Scan for the cell matching the given text and deliver its [X, Y] coordinate at center. 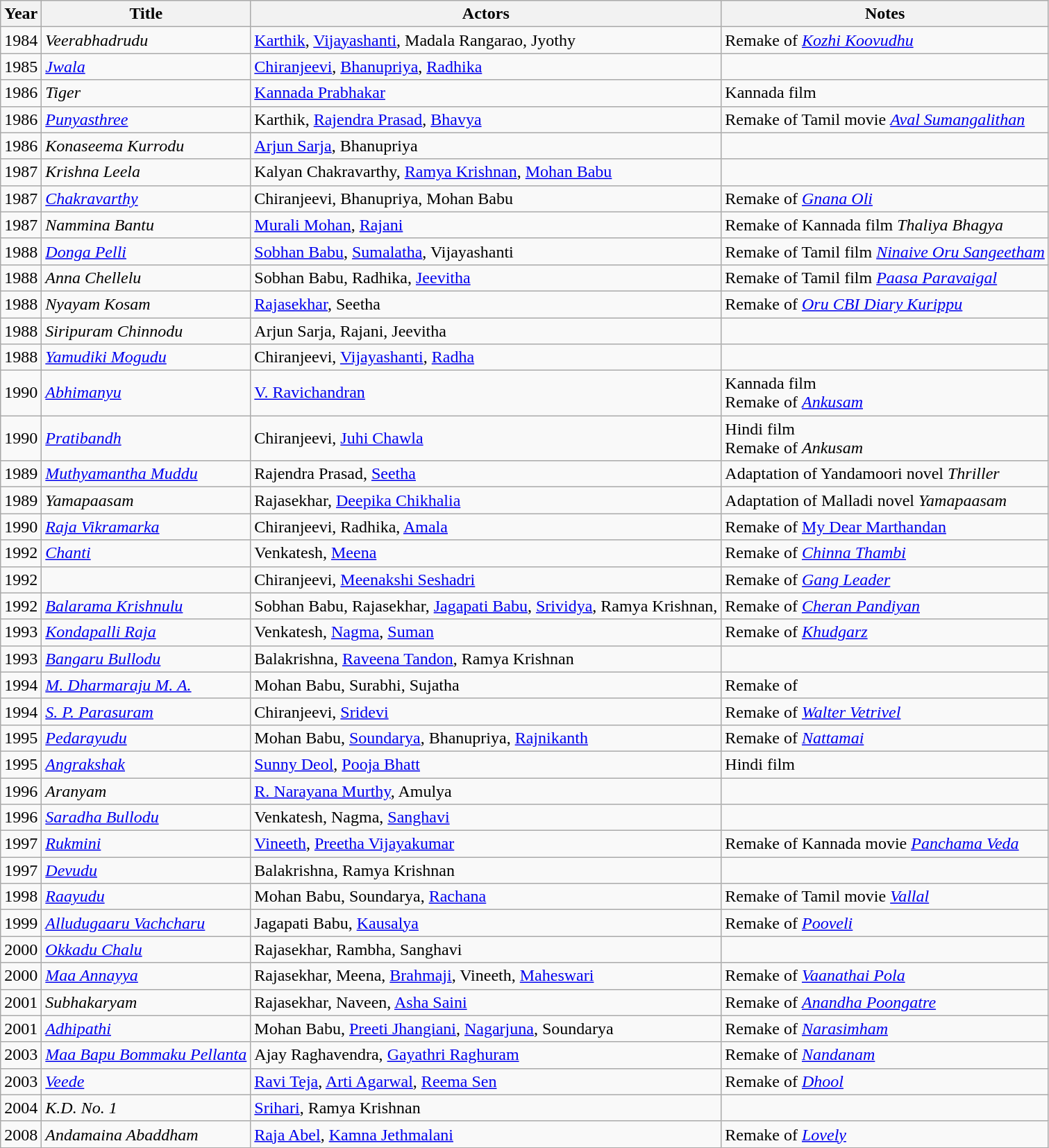
Chiranjeevi, Juhi Chawla [486, 439]
Kannada Prabhakar [486, 93]
Chiranjeevi, Radhika, Amala [486, 527]
2004 [21, 1108]
Devudu [146, 870]
Alludugaaru Vachcharu [146, 923]
R. Narayana Murthy, Amulya [486, 791]
Sobhan Babu, Radhika, Jeevitha [486, 278]
Anna Chellelu [146, 278]
Remake of Pooveli [885, 923]
Karthik, Vijayashanti, Madala Rangarao, Jyothy [486, 40]
Rajendra Prasad, Seetha [486, 474]
Balakrishna, Raveena Tandon, Ramya Krishnan [486, 659]
Remake of Vaanathai Pola [885, 976]
Angrakshak [146, 764]
Rajasekhar, Rambha, Sanghavi [486, 949]
Title [146, 14]
Adaptation of Malladi novel Yamapaasam [885, 500]
Mohan Babu, Preeti Jhangiani, Nagarjuna, Soundarya [486, 1029]
1999 [21, 923]
Jwala [146, 67]
Remake of Cheran Pandiyan [885, 606]
Raja Vikramarka [146, 527]
Muthyamantha Muddu [146, 474]
Chiranjeevi, Sridevi [486, 711]
Arjun Sarja, Bhanupriya [486, 146]
Hindi film [885, 764]
Murali Mohan, Rajani [486, 225]
Konaseema Kurrodu [146, 146]
Chiranjeevi, Vijayashanti, Radha [486, 357]
Remake of Kannada movie Panchama Veda [885, 844]
Remake of Tamil movie Vallal [885, 897]
Year [21, 14]
Remake of Gnana Oli [885, 199]
Adaptation of Yandamoori novel Thriller [885, 474]
Andamaina Abaddham [146, 1134]
Venkatesh, Nagma, Suman [486, 632]
Remake of Oru CBI Diary Kurippu [885, 304]
Remake of Nattamai [885, 738]
Venkatesh, Nagma, Sanghavi [486, 818]
Rajasekhar, Seetha [486, 304]
Yamapaasam [146, 500]
Veerabhadrudu [146, 40]
Remake of Kannada film Thaliya Bhagya [885, 225]
Remake of [885, 685]
K.D. No. 1 [146, 1108]
Remake of My Dear Marthandan [885, 527]
Chakravarthy [146, 199]
Actors [486, 14]
Subhakaryam [146, 1002]
Remake of Lovely [885, 1134]
Rajasekhar, Naveen, Asha Saini [486, 1002]
Yamudiki Mogudu [146, 357]
Jagapati Babu, Kausalya [486, 923]
Sobhan Babu, Sumalatha, Vijayashanti [486, 251]
M. Dharmaraju M. A. [146, 685]
Adhipathi [146, 1029]
Mohan Babu, Surabhi, Sujatha [486, 685]
Remake of Tamil movie Aval Sumangalithan [885, 119]
1985 [21, 67]
Kondapalli Raja [146, 632]
S. P. Parasuram [146, 711]
Mohan Babu, Soundarya, Bhanupriya, Rajnikanth [486, 738]
Chanti [146, 553]
Remake of Kozhi Koovudhu [885, 40]
Saradha Bullodu [146, 818]
Veede [146, 1081]
Arjun Sarja, Rajani, Jeevitha [486, 331]
Krishna Leela [146, 172]
Ajay Raghavendra, Gayathri Raghuram [486, 1055]
Donga Pelli [146, 251]
Pedarayudu [146, 738]
Remake of Tamil film Ninaive Oru Sangeetham [885, 251]
Remake of Chinna Thambi [885, 553]
Remake of Tamil film Paasa Paravaigal [885, 278]
Sunny Deol, Pooja Bhatt [486, 764]
Raja Abel, Kamna Jethmalani [486, 1134]
Abhimanyu [146, 393]
Rajasekhar, Meena, Brahmaji, Vineeth, Maheswari [486, 976]
Remake of Gang Leader [885, 580]
Kannada film [885, 93]
Pratibandh [146, 439]
Sobhan Babu, Rajasekhar, Jagapati Babu, Srividya, Ramya Krishnan, [486, 606]
Nammina Bantu [146, 225]
1998 [21, 897]
Chiranjeevi, Bhanupriya, Mohan Babu [486, 199]
Siripuram Chinnodu [146, 331]
Venkatesh, Meena [486, 553]
Remake of Narasimham [885, 1029]
Karthik, Rajendra Prasad, Bhavya [486, 119]
Punyasthree [146, 119]
Notes [885, 14]
2008 [21, 1134]
Remake of Dhool [885, 1081]
Remake of Khudgarz [885, 632]
Remake of Anandha Poongatre [885, 1002]
Bangaru Bullodu [146, 659]
Kannada filmRemake of Ankusam [885, 393]
Rajasekhar, Deepika Chikhalia [486, 500]
Hindi film Remake of Ankusam [885, 439]
Maa Annayya [146, 976]
1984 [21, 40]
Raayudu [146, 897]
Maa Bapu Bommaku Pellanta [146, 1055]
Rukmini [146, 844]
Srihari, Ramya Krishnan [486, 1108]
Mohan Babu, Soundarya, Rachana [486, 897]
Balarama Krishnulu [146, 606]
Balakrishna, Ramya Krishnan [486, 870]
Remake of Nandanam [885, 1055]
V. Ravichandran [486, 393]
Chiranjeevi, Meenakshi Seshadri [486, 580]
Ravi Teja, Arti Agarwal, Reema Sen [486, 1081]
Vineeth, Preetha Vijayakumar [486, 844]
Chiranjeevi, Bhanupriya, Radhika [486, 67]
Tiger [146, 93]
Aranyam [146, 791]
Nyayam Kosam [146, 304]
Remake of Walter Vetrivel [885, 711]
Okkadu Chalu [146, 949]
Kalyan Chakravarthy, Ramya Krishnan, Mohan Babu [486, 172]
